For the text-containing cell, return its midpoint in [x, y] coordinate format. 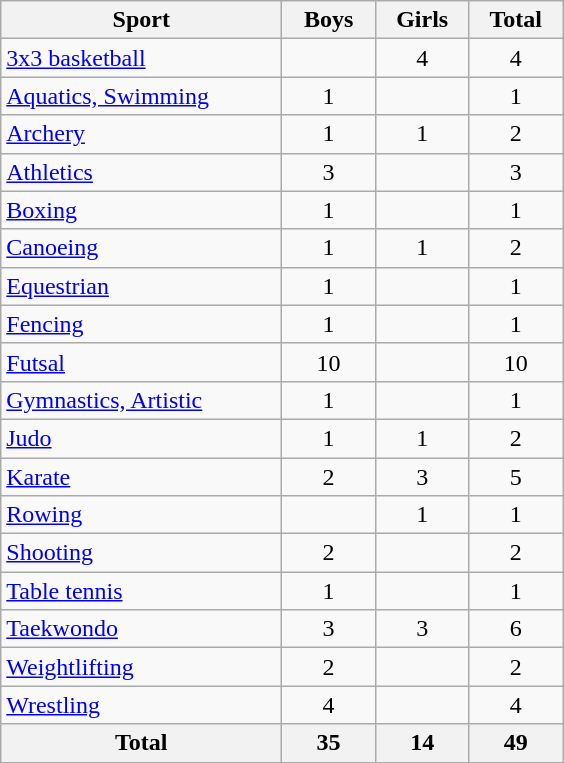
Judo [142, 438]
35 [329, 743]
Aquatics, Swimming [142, 96]
Sport [142, 20]
Rowing [142, 515]
Futsal [142, 362]
Boys [329, 20]
Equestrian [142, 286]
Wrestling [142, 705]
Athletics [142, 172]
Karate [142, 477]
Girls [422, 20]
Taekwondo [142, 629]
Archery [142, 134]
6 [516, 629]
Weightlifting [142, 667]
Boxing [142, 210]
Fencing [142, 324]
3x3 basketball [142, 58]
49 [516, 743]
Gymnastics, Artistic [142, 400]
Shooting [142, 553]
Canoeing [142, 248]
Table tennis [142, 591]
5 [516, 477]
14 [422, 743]
